Return the [x, y] coordinate for the center point of the cell that contains the specified text.  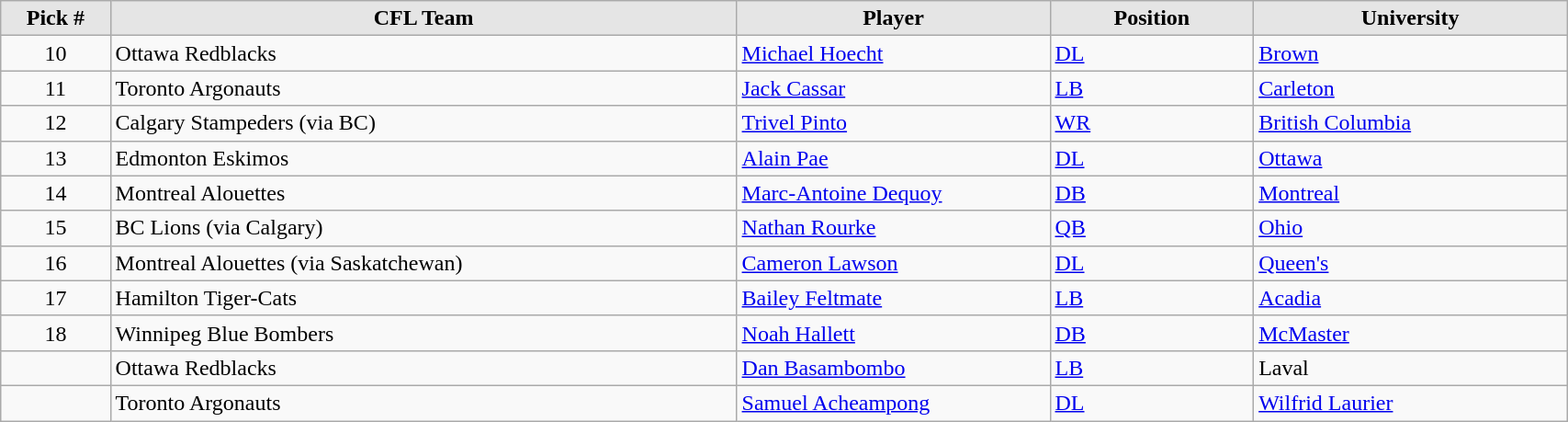
QB [1152, 228]
Winnipeg Blue Bombers [423, 333]
Ottawa [1411, 158]
Marc-Antoine Dequoy [893, 193]
McMaster [1411, 333]
10 [55, 53]
Nathan Rourke [893, 228]
Calgary Stampeders (via BC) [423, 123]
Brown [1411, 53]
18 [55, 333]
Wilfrid Laurier [1411, 403]
Edmonton Eskimos [423, 158]
13 [55, 158]
Cameron Lawson [893, 263]
12 [55, 123]
Montreal [1411, 193]
Alain Pae [893, 158]
16 [55, 263]
University [1411, 18]
15 [55, 228]
CFL Team [423, 18]
Pick # [55, 18]
Hamilton Tiger-Cats [423, 298]
Samuel Acheampong [893, 403]
Acadia [1411, 298]
Montreal Alouettes (via Saskatchewan) [423, 263]
BC Lions (via Calgary) [423, 228]
Jack Cassar [893, 88]
14 [55, 193]
Dan Basambombo [893, 368]
17 [55, 298]
Position [1152, 18]
Noah Hallett [893, 333]
Montreal Alouettes [423, 193]
11 [55, 88]
Michael Hoecht [893, 53]
Laval [1411, 368]
Ohio [1411, 228]
Trivel Pinto [893, 123]
British Columbia [1411, 123]
Queen's [1411, 263]
Player [893, 18]
Bailey Feltmate [893, 298]
WR [1152, 123]
Carleton [1411, 88]
